Determine the (X, Y) coordinate at the center of the cell enclosing the given text.  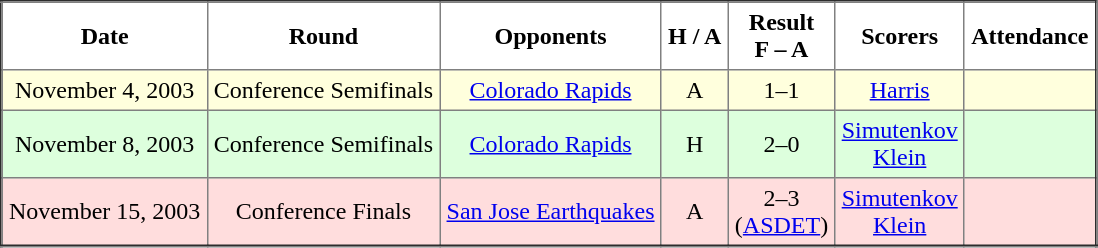
H (694, 144)
H / A (694, 36)
November 4, 2003 (105, 90)
2–0 (782, 144)
Scorers (900, 36)
Round (324, 36)
ResultF – A (782, 36)
Opponents (550, 36)
Attendance (1030, 36)
Conference Finals (324, 212)
November 15, 2003 (105, 212)
November 8, 2003 (105, 144)
San Jose Earthquakes (550, 212)
2–3 (ASDET) (782, 212)
Harris (900, 90)
Date (105, 36)
1–1 (782, 90)
